For the text-containing cell, return its midpoint in (x, y) coordinate format. 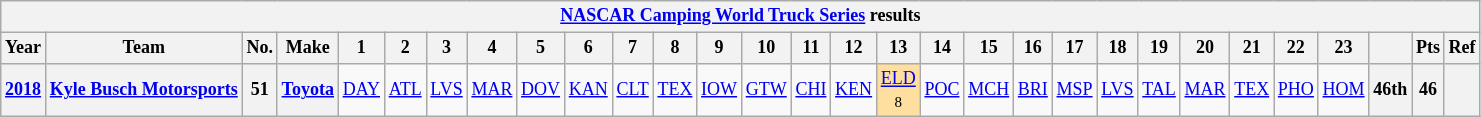
3 (446, 48)
Toyota (308, 90)
ELD8 (898, 90)
46th (1390, 90)
16 (1032, 48)
CHI (811, 90)
9 (720, 48)
1 (361, 48)
KEN (854, 90)
GTW (766, 90)
5 (541, 48)
8 (675, 48)
22 (1296, 48)
Team (144, 48)
11 (811, 48)
BRI (1032, 90)
7 (632, 48)
17 (1074, 48)
KAN (588, 90)
Make (308, 48)
DOV (541, 90)
IOW (720, 90)
POC (942, 90)
Year (24, 48)
2018 (24, 90)
MSP (1074, 90)
HOM (1344, 90)
19 (1159, 48)
4 (492, 48)
13 (898, 48)
MCH (989, 90)
14 (942, 48)
18 (1118, 48)
12 (854, 48)
Pts (1428, 48)
21 (1252, 48)
PHO (1296, 90)
No. (260, 48)
TAL (1159, 90)
2 (405, 48)
NASCAR Camping World Truck Series results (740, 16)
20 (1205, 48)
51 (260, 90)
CLT (632, 90)
DAY (361, 90)
10 (766, 48)
15 (989, 48)
46 (1428, 90)
Kyle Busch Motorsports (144, 90)
6 (588, 48)
Ref (1462, 48)
ATL (405, 90)
23 (1344, 48)
